Output the [x, y] coordinate of the center of the cell containing the given text.  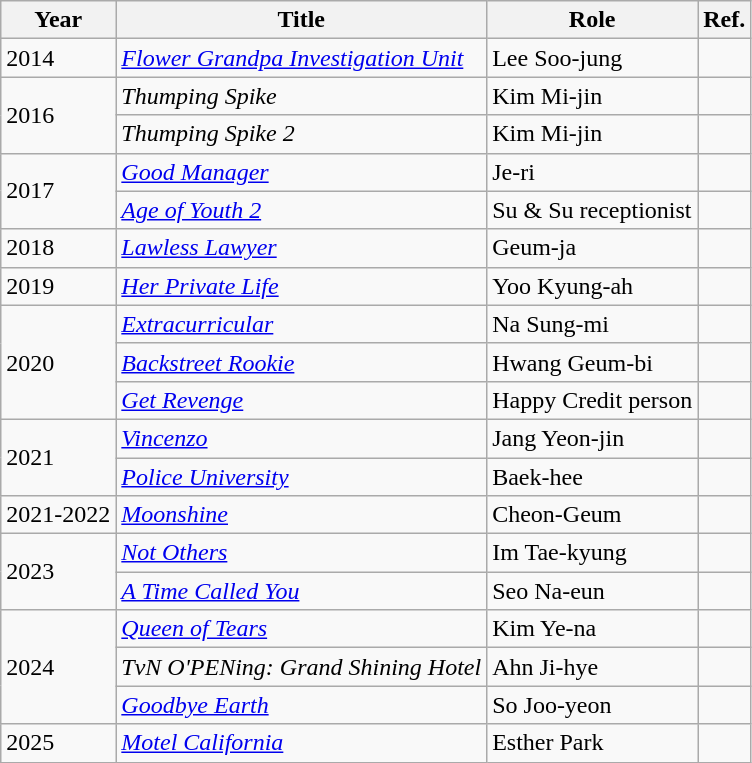
Motel California [302, 743]
Cheon-Geum [592, 515]
Extracurricular [302, 324]
Police University [302, 477]
Age of Youth 2 [302, 210]
Moonshine [302, 515]
Kim Ye-na [592, 629]
2021-2022 [58, 515]
A Time Called You [302, 591]
Seo Na-eun [592, 591]
Get Revenge [302, 400]
Hwang Geum-bi [592, 362]
Je-ri [592, 172]
Goodbye Earth [302, 705]
Lawless Lawyer [302, 248]
Backstreet Rookie [302, 362]
Jang Yeon-jin [592, 438]
2020 [58, 362]
2025 [58, 743]
Title [302, 20]
2014 [58, 58]
2021 [58, 457]
Yoo Kyung-ah [592, 286]
Happy Credit person [592, 400]
Geum-ja [592, 248]
Esther Park [592, 743]
So Joo-yeon [592, 705]
Not Others [302, 553]
Ref. [724, 20]
Lee Soo-jung [592, 58]
Good Manager [302, 172]
Queen of Tears [302, 629]
2017 [58, 191]
Flower Grandpa Investigation Unit [302, 58]
Thumping Spike [302, 96]
TvN O'PENing: Grand Shining Hotel [302, 667]
Baek-hee [592, 477]
Na Sung-mi [592, 324]
2023 [58, 572]
Im Tae-kyung [592, 553]
Vincenzo [302, 438]
2018 [58, 248]
2016 [58, 115]
2019 [58, 286]
Role [592, 20]
Year [58, 20]
Su & Su receptionist [592, 210]
Ahn Ji-hye [592, 667]
Thumping Spike 2 [302, 134]
Her Private Life [302, 286]
2024 [58, 667]
